Determine the [X, Y] coordinate at the center of the cell enclosing the given text.  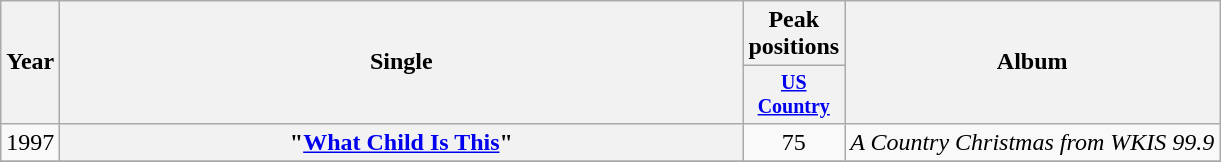
75 [794, 142]
Year [30, 62]
Peak positions [794, 34]
1997 [30, 142]
A Country Christmas from WKIS 99.9 [1032, 142]
Album [1032, 62]
US Country [794, 94]
"What Child Is This" [402, 142]
Single [402, 62]
